Extract the [X, Y] coordinate from the center of the cell holding the provided text.  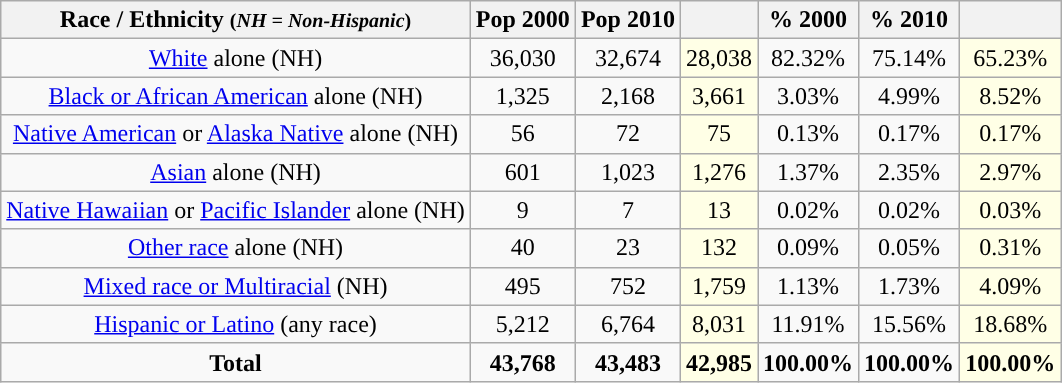
11.91% [808, 324]
3.03% [808, 96]
28,038 [718, 58]
56 [522, 134]
1,023 [628, 172]
2.35% [910, 172]
13 [718, 210]
75 [718, 134]
Other race alone (NH) [236, 248]
1.13% [808, 286]
3,661 [718, 96]
75.14% [910, 58]
Hispanic or Latino (any race) [236, 324]
82.32% [808, 58]
Black or African American alone (NH) [236, 96]
6,764 [628, 324]
72 [628, 134]
132 [718, 248]
8,031 [718, 324]
15.56% [910, 324]
Total [236, 362]
Pop 2000 [522, 20]
4.99% [910, 96]
5,212 [522, 324]
495 [522, 286]
32,674 [628, 58]
601 [522, 172]
1.37% [808, 172]
Race / Ethnicity (NH = Non-Hispanic) [236, 20]
0.03% [1010, 210]
8.52% [1010, 96]
7 [628, 210]
1,325 [522, 96]
1,276 [718, 172]
% 2010 [910, 20]
2,168 [628, 96]
Native American or Alaska Native alone (NH) [236, 134]
43,483 [628, 362]
9 [522, 210]
18.68% [1010, 324]
40 [522, 248]
43,768 [522, 362]
Native Hawaiian or Pacific Islander alone (NH) [236, 210]
1,759 [718, 286]
4.09% [1010, 286]
Pop 2010 [628, 20]
White alone (NH) [236, 58]
1.73% [910, 286]
Mixed race or Multiracial (NH) [236, 286]
23 [628, 248]
65.23% [1010, 58]
0.09% [808, 248]
% 2000 [808, 20]
0.31% [1010, 248]
0.05% [910, 248]
Asian alone (NH) [236, 172]
36,030 [522, 58]
752 [628, 286]
42,985 [718, 362]
2.97% [1010, 172]
0.13% [808, 134]
